Output the [X, Y] coordinate of the center of the cell containing the given text.  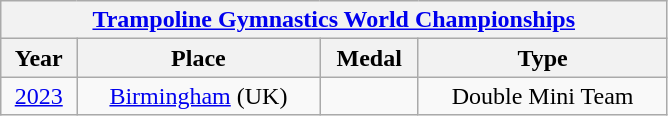
Type [542, 58]
Medal [369, 58]
Year [39, 58]
Double Mini Team [542, 96]
Trampoline Gymnastics World Championships [334, 20]
2023 [39, 96]
Birmingham (UK) [198, 96]
Place [198, 58]
